Detect which cell encompasses the target text, then output its (x, y) center coordinate. 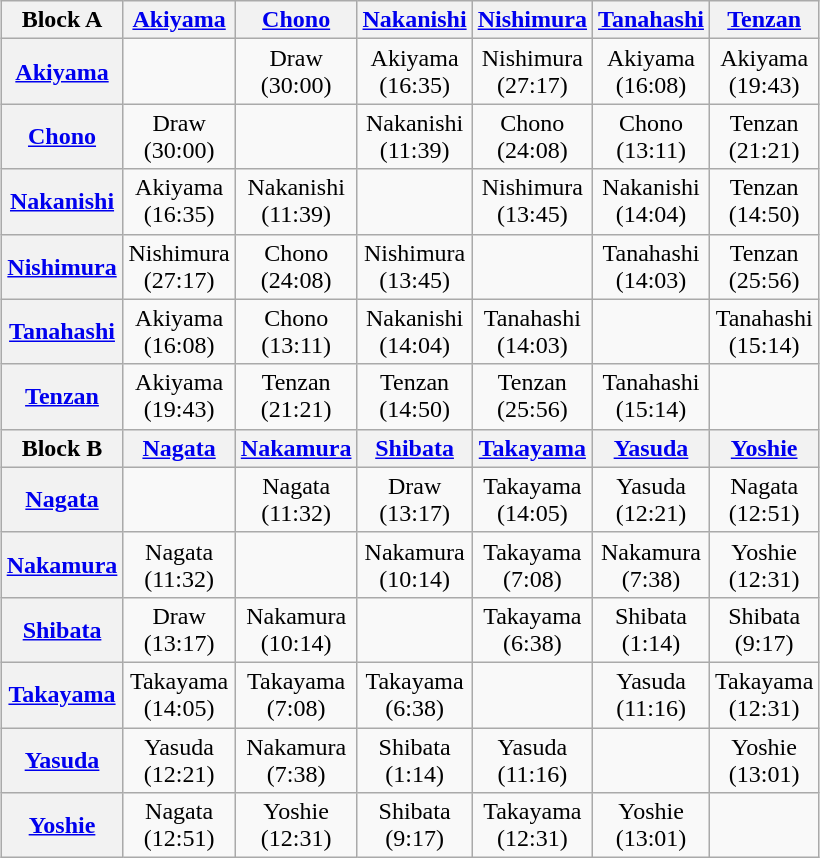
Block A (62, 20)
Block B (62, 448)
